From the cell containing the given text, extract its center point as [X, Y] coordinate. 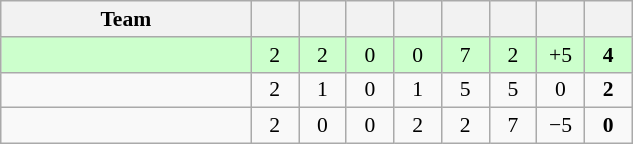
4 [608, 55]
−5 [561, 126]
Team [126, 19]
+5 [561, 55]
